Search for the cell housing the specified text and yield its [x, y] center coordinate. 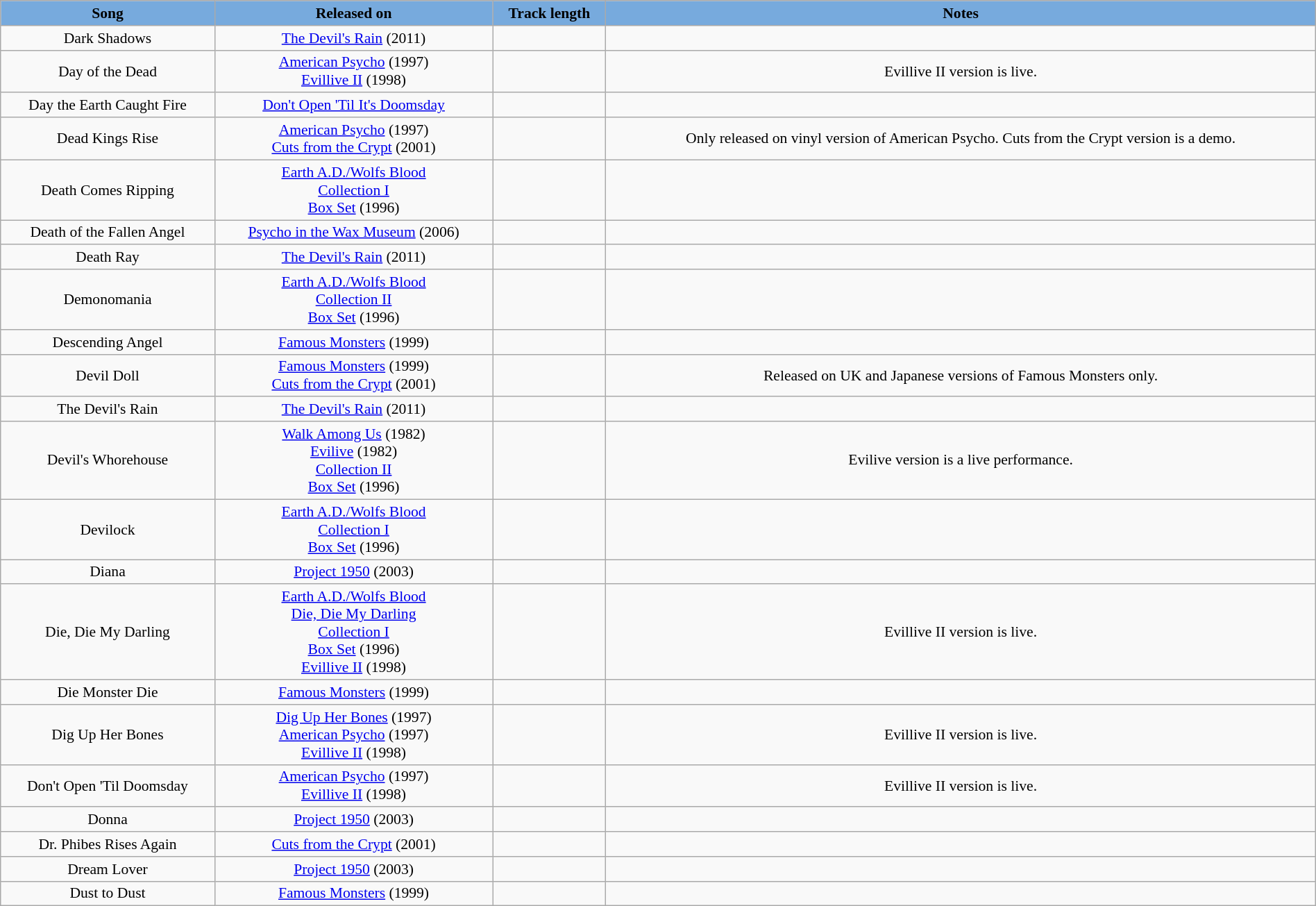
Death of the Fallen Angel [108, 232]
Death Comes Ripping [108, 190]
Die Monster Die [108, 692]
Dark Shadows [108, 37]
Evilive version is a live performance. [961, 460]
Only released on vinyl version of American Psycho. Cuts from the Crypt version is a demo. [961, 139]
The Devil's Rain [108, 409]
Dead Kings Rise [108, 139]
Dream Lover [108, 869]
Day the Earth Caught Fire [108, 105]
Devil Doll [108, 375]
Released on [354, 13]
Earth A.D./Wolfs BloodDie, Die My DarlingCollection IBox Set (1996)Evillive II (1998) [354, 632]
Death Ray [108, 257]
Famous Monsters (1999)Cuts from the Crypt (2001) [354, 375]
Descending Angel [108, 342]
Donna [108, 819]
Dr. Phibes Rises Again [108, 844]
Diana [108, 572]
Devil's Whorehouse [108, 460]
Song [108, 13]
Dust to Dust [108, 894]
American Psycho (1997)Cuts from the Crypt (2001) [354, 139]
Day of the Dead [108, 71]
Earth A.D./Wolfs BloodCollection IIBox Set (1996) [354, 300]
Track length [550, 13]
Demonomania [108, 300]
Don't Open 'Til It's Doomsday [354, 105]
Psycho in the Wax Museum (2006) [354, 232]
Dig Up Her Bones [108, 735]
Released on UK and Japanese versions of Famous Monsters only. [961, 375]
Notes [961, 13]
Walk Among Us (1982)Evilive (1982)Collection IIBox Set (1996) [354, 460]
Cuts from the Crypt (2001) [354, 844]
Don't Open 'Til Doomsday [108, 786]
Die, Die My Darling [108, 632]
Dig Up Her Bones (1997)American Psycho (1997)Evillive II (1998) [354, 735]
Devilock [108, 529]
